Search for the cell housing the specified text and yield its (x, y) center coordinate. 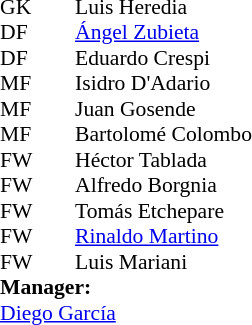
Luis Mariani (164, 262)
Isidro D'Adario (164, 83)
Héctor Tablada (164, 160)
Rinaldo Martino (164, 237)
Eduardo Crespi (164, 58)
Manager: (126, 287)
Ángel Zubieta (164, 33)
Bartolomé Colombo (164, 135)
Tomás Etchepare (164, 211)
Juan Gosende (164, 109)
Alfredo Borgnia (164, 185)
